Capture the cell that displays the provided text and extract its [X, Y] central coordinate. 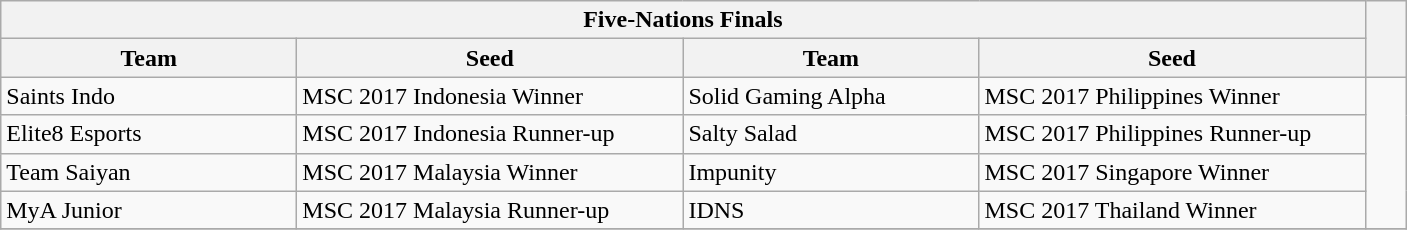
MSC 2017 Philippines Runner-up [1172, 134]
Saints Indo [149, 96]
Team Saiyan [149, 172]
MSC 2017 Malaysia Runner-up [490, 210]
MyA Junior [149, 210]
Five-Nations Finals [683, 20]
MSC 2017 Indonesia Runner-up [490, 134]
Elite8 Esports [149, 134]
MSC 2017 Singapore Winner [1172, 172]
IDNS [831, 210]
Salty Salad [831, 134]
MSC 2017 Indonesia Winner [490, 96]
MSC 2017 Malaysia Winner [490, 172]
Impunity [831, 172]
MSC 2017 Philippines Winner [1172, 96]
MSC 2017 Thailand Winner [1172, 210]
Solid Gaming Alpha [831, 96]
